Return (X, Y) of the center of cell containing provided text 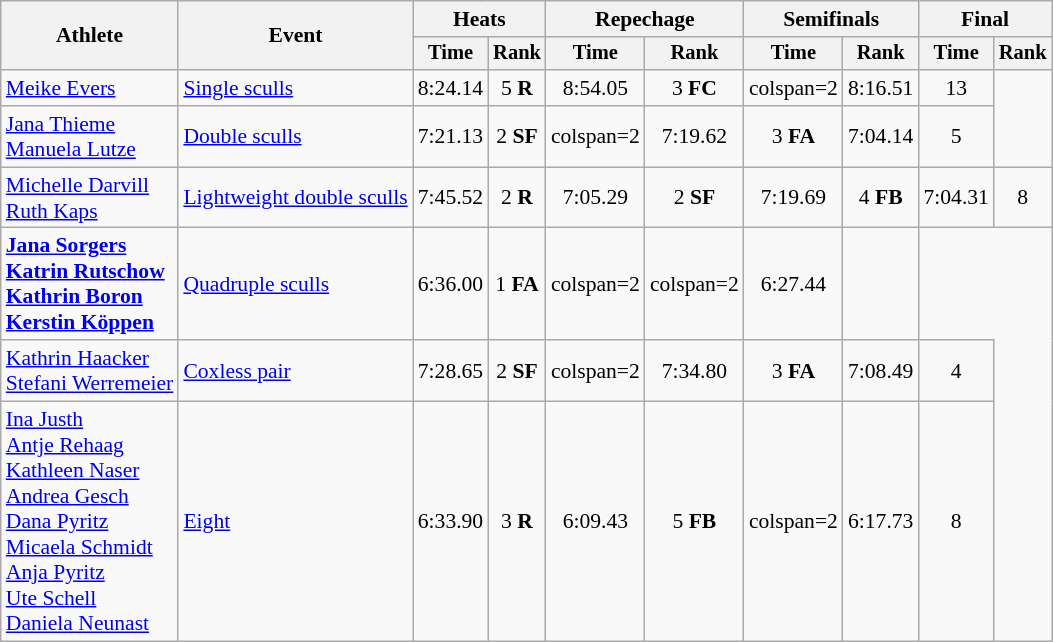
Meike Evers (90, 88)
13 (956, 88)
7:28.65 (450, 370)
Eight (295, 522)
7:04.31 (956, 198)
6:33.90 (450, 522)
6:27.44 (794, 284)
7:34.80 (694, 370)
Jana SorgersKatrin RutschowKathrin BoronKerstin Köppen (90, 284)
Final (984, 19)
7:19.62 (694, 136)
5 (956, 136)
7:08.49 (880, 370)
7:05.29 (596, 198)
6:36.00 (450, 284)
3 R (517, 522)
8:24.14 (450, 88)
Double sculls (295, 136)
Repechage (645, 19)
7:19.69 (794, 198)
Semifinals (832, 19)
6:17.73 (880, 522)
5 FB (694, 522)
3 FC (694, 88)
7:45.52 (450, 198)
Single sculls (295, 88)
Kathrin HaackerStefani Werremeier (90, 370)
Ina JusthAntje RehaagKathleen NaserAndrea GeschDana PyritzMicaela SchmidtAnja PyritzUte SchellDaniela Neunast (90, 522)
Event (295, 36)
Coxless pair (295, 370)
5 R (517, 88)
1 FA (517, 284)
8:16.51 (880, 88)
Athlete (90, 36)
Heats (480, 19)
7:21.13 (450, 136)
2 R (517, 198)
4 (956, 370)
Lightweight double sculls (295, 198)
4 FB (880, 198)
6:09.43 (596, 522)
Quadruple sculls (295, 284)
7:04.14 (880, 136)
8:54.05 (596, 88)
Michelle DarvillRuth Kaps (90, 198)
Jana ThiemeManuela Lutze (90, 136)
